Detect which cell encompasses the target text, then output its [X, Y] center coordinate. 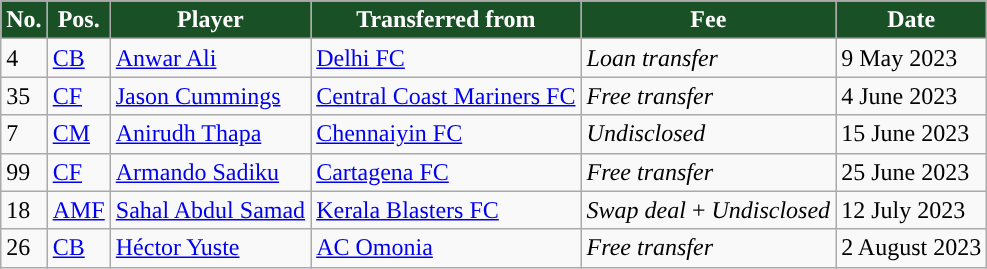
Loan transfer [708, 58]
Delhi FC [446, 58]
25 June 2023 [912, 172]
4 June 2023 [912, 96]
9 May 2023 [912, 58]
15 June 2023 [912, 134]
4 [24, 58]
Chennaiyin FC [446, 134]
Kerala Blasters FC [446, 210]
26 [24, 248]
12 July 2023 [912, 210]
Anirudh Thapa [210, 134]
Pos. [78, 20]
18 [24, 210]
CM [78, 134]
AC Omonia [446, 248]
35 [24, 96]
Jason Cummings [210, 96]
99 [24, 172]
Armando Sadiku [210, 172]
7 [24, 134]
Transferred from [446, 20]
Date [912, 20]
Player [210, 20]
2 August 2023 [912, 248]
No. [24, 20]
Swap deal + Undisclosed [708, 210]
AMF [78, 210]
Héctor Yuste [210, 248]
Fee [708, 20]
Central Coast Mariners FC [446, 96]
Anwar Ali [210, 58]
Undisclosed [708, 134]
Sahal Abdul Samad [210, 210]
Cartagena FC [446, 172]
